Pinpoint the cell where the given text exists, returning its [X, Y] midpoint coordinate. 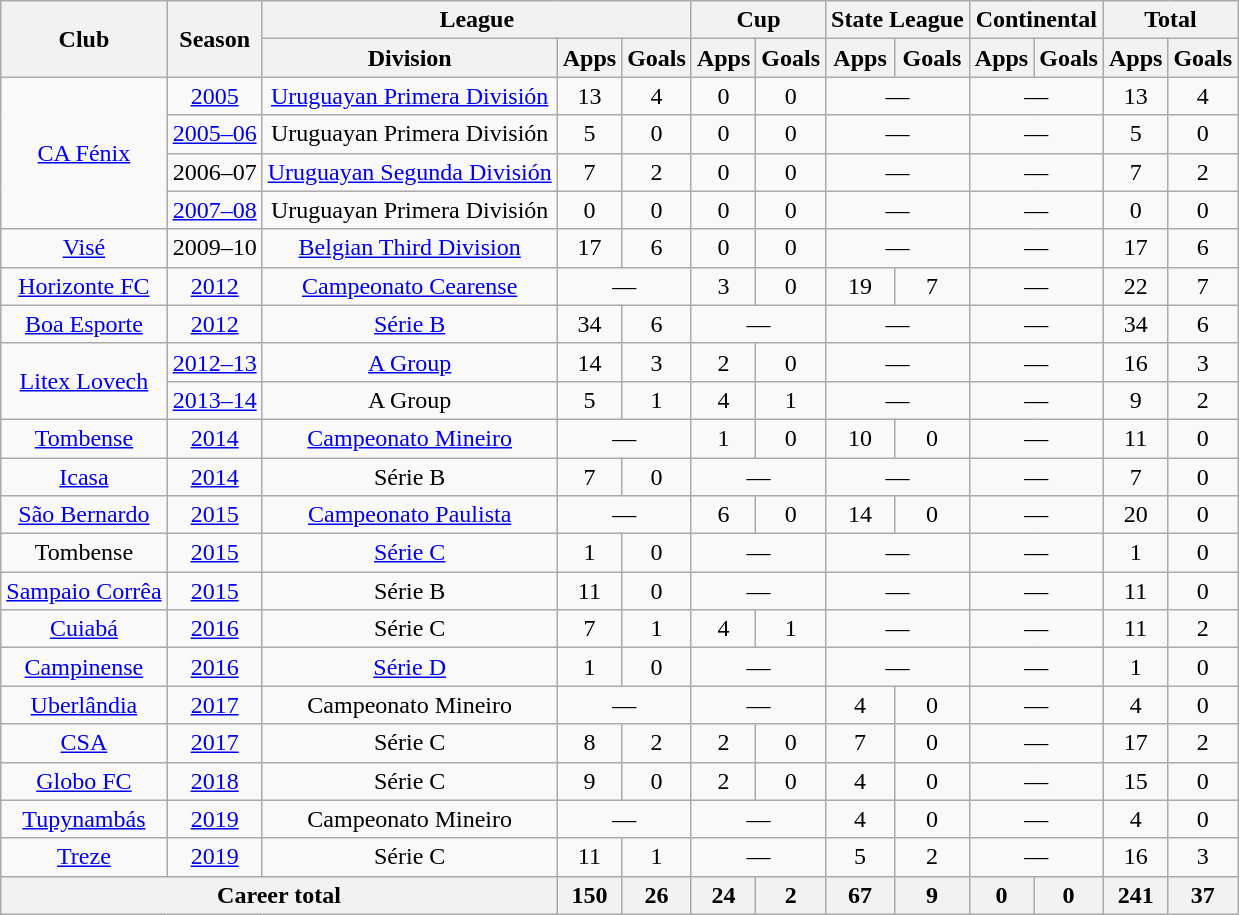
Career total [279, 895]
37 [1203, 895]
8 [589, 743]
2005–06 [214, 134]
CA Fénix [84, 153]
Continental [1036, 20]
22 [1135, 286]
2009–10 [214, 248]
241 [1135, 895]
Tupynambás [84, 819]
Cuiabá [84, 629]
Uberlândia [84, 705]
Visé [84, 248]
State League [898, 20]
League [476, 20]
CSA [84, 743]
2005 [214, 96]
Belgian Third Division [410, 248]
20 [1135, 515]
Club [84, 39]
19 [860, 286]
Treze [84, 857]
2012–13 [214, 362]
Total [1170, 20]
Série D [410, 667]
Campeonato Cearense [410, 286]
Uruguayan Segunda División [410, 172]
Boa Esporte [84, 324]
Horizonte FC [84, 286]
Cup [758, 20]
150 [589, 895]
26 [657, 895]
2013–14 [214, 400]
Globo FC [84, 781]
Litex Lovech [84, 381]
67 [860, 895]
São Bernardo [84, 515]
Division [410, 58]
24 [723, 895]
15 [1135, 781]
Season [214, 39]
10 [860, 438]
Sampaio Corrêa [84, 591]
Campeonato Paulista [410, 515]
2007–08 [214, 210]
2006–07 [214, 172]
Icasa [84, 477]
2018 [214, 781]
Campinense [84, 667]
